Provide the [X, Y] coordinate of the cell's center where the given text is located.  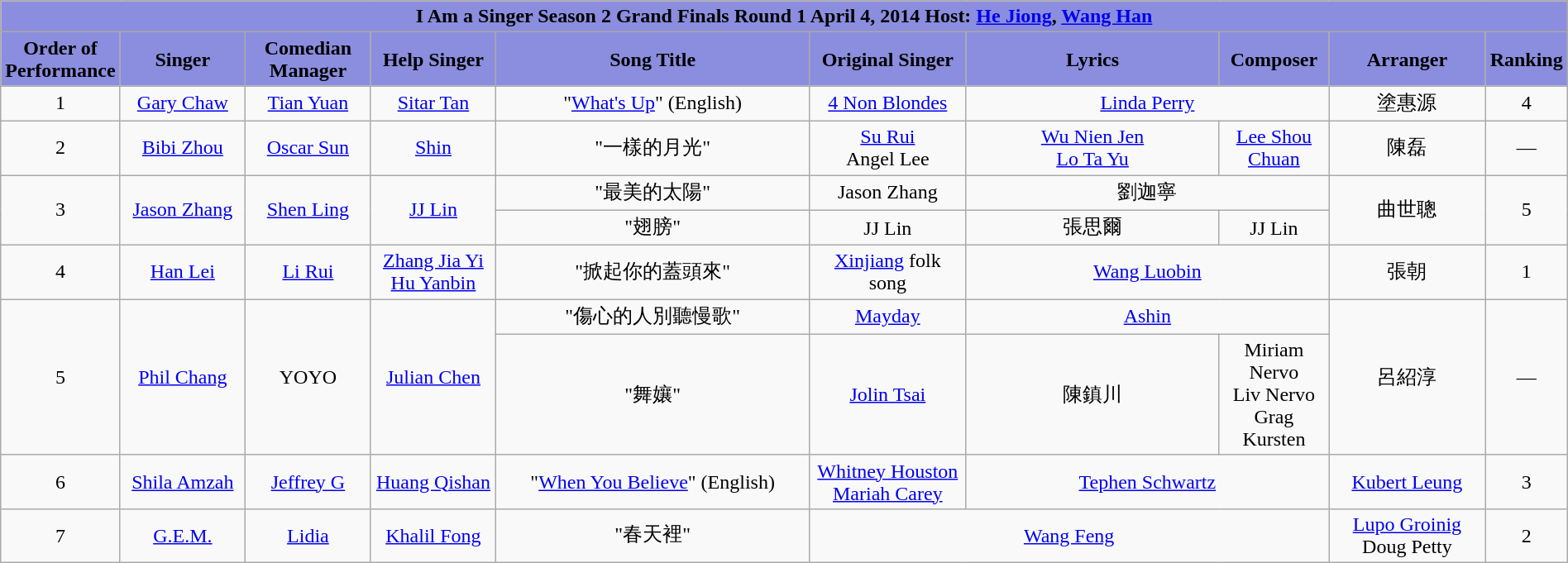
6 [60, 481]
Song Title [653, 60]
Original Singer [888, 60]
Ranking [1527, 60]
Jeffrey G [308, 481]
Arranger [1408, 60]
"傷心的人別聽慢歌" [653, 317]
陳磊 [1408, 147]
Khalil Fong [433, 536]
Help Singer [433, 60]
G.E.M. [183, 536]
Zhang Jia YiHu Yanbin [433, 273]
陳鎮川 [1092, 394]
Xinjiang folk song [888, 273]
"When You Believe" (English) [653, 481]
Lidia [308, 536]
Gary Chaw [183, 104]
Shin [433, 147]
Phil Chang [183, 377]
Su RuiAngel Lee [888, 147]
Tephen Schwartz [1148, 481]
Order of Performance [60, 60]
Li Rui [308, 273]
張朝 [1408, 273]
4 Non Blondes [888, 104]
Linda Perry [1148, 104]
Wang Feng [1069, 536]
Shila Amzah [183, 481]
Lyrics [1092, 60]
Composer [1274, 60]
Comedian Manager [308, 60]
Lupo GroinigDoug Petty [1408, 536]
Jolin Tsai [888, 394]
"一樣的月光" [653, 147]
"What's Up" (English) [653, 104]
Shen Ling [308, 210]
"掀起你的蓋頭來" [653, 273]
YOYO [308, 377]
Wu Nien JenLo Ta Yu [1092, 147]
Mayday [888, 317]
Miriam NervoLiv NervoGrag Kursten [1274, 394]
Oscar Sun [308, 147]
"翅膀" [653, 228]
Bibi Zhou [183, 147]
張思爾 [1092, 228]
Tian Yuan [308, 104]
Lee Shou Chuan [1274, 147]
Julian Chen [433, 377]
I Am a Singer Season 2 Grand Finals Round 1 April 4, 2014 Host: He Jiong, Wang Han [784, 17]
Kubert Leung [1408, 481]
呂紹淳 [1408, 377]
Ashin [1148, 317]
"春天裡" [653, 536]
"舞孃" [653, 394]
塗惠源 [1408, 104]
"最美的太陽" [653, 193]
Singer [183, 60]
Han Lei [183, 273]
劉迦寧 [1148, 193]
曲世聰 [1408, 210]
Sitar Tan [433, 104]
7 [60, 536]
Huang Qishan [433, 481]
Whitney HoustonMariah Carey [888, 481]
Wang Luobin [1148, 273]
